Return the (x, y) coordinate for the center point of the cell that contains the specified text.  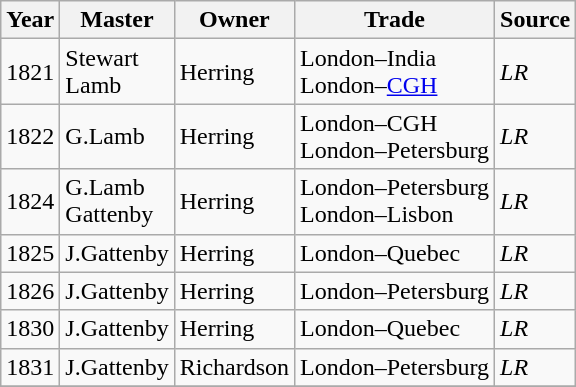
Richardson (234, 367)
1825 (30, 253)
StewartLamb (117, 72)
London–IndiaLondon–CGH (395, 72)
1831 (30, 367)
G.Lamb (117, 136)
G.LambGattenby (117, 202)
1826 (30, 291)
Year (30, 20)
1830 (30, 329)
London–PetersburgLondon–Lisbon (395, 202)
1821 (30, 72)
Master (117, 20)
Owner (234, 20)
1824 (30, 202)
London–CGHLondon–Petersburg (395, 136)
Source (536, 20)
1822 (30, 136)
Trade (395, 20)
